Return (X, Y) of the center of cell containing provided text 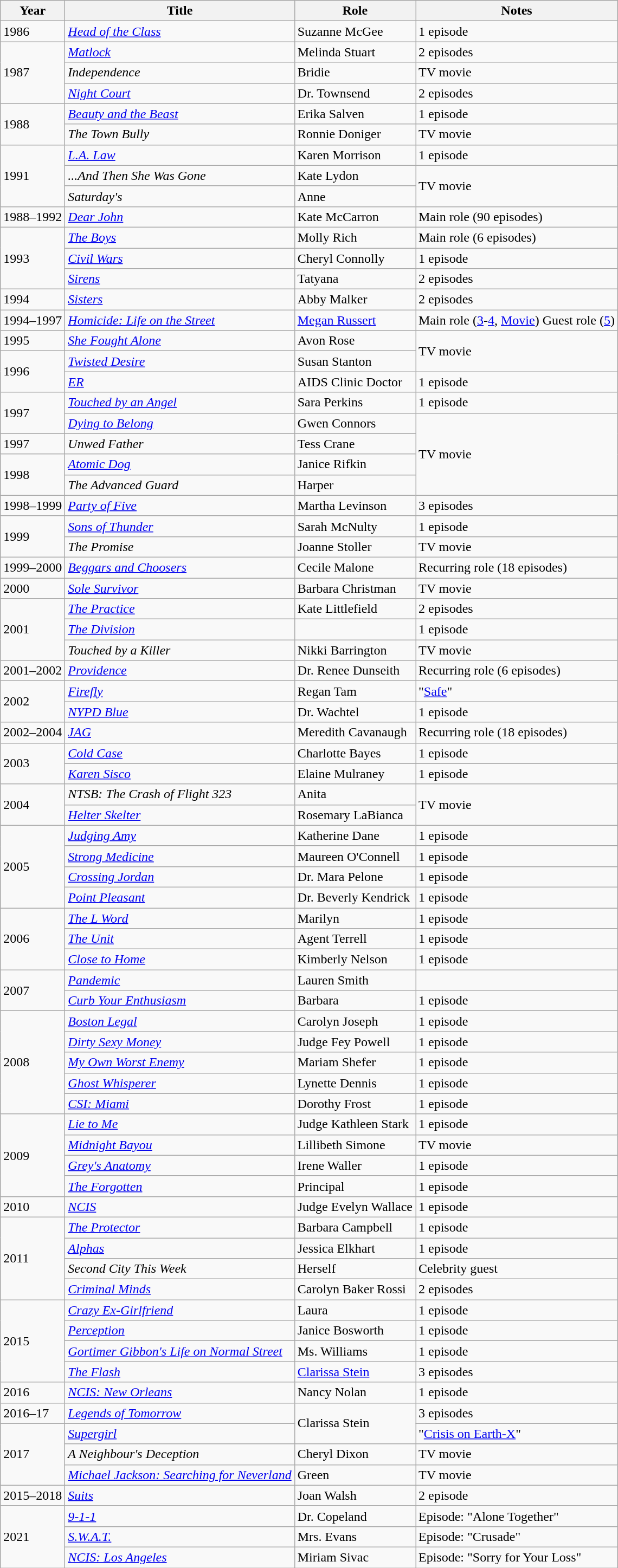
Sara Perkins (355, 403)
Megan Russert (355, 320)
Night Court (180, 93)
1994–1997 (33, 320)
Title (180, 11)
2017 (33, 1454)
Curb Your Enthusiasm (180, 1001)
2008 (33, 1062)
Dr. Copeland (355, 1516)
Party of Five (180, 506)
Martha Levinson (355, 506)
2016–17 (33, 1413)
Kate Lydon (355, 176)
2011 (33, 1258)
Sisters (180, 300)
Cheryl Dixon (355, 1454)
Lie to Me (180, 1124)
Cecile Malone (355, 567)
1993 (33, 258)
Barbara (355, 1001)
Miriam Sivac (355, 1557)
"Crisis on Earth-X" (516, 1434)
The Protector (180, 1227)
Abby Malker (355, 300)
Main role (3-4, Movie) Guest role (5) (516, 320)
2002–2004 (33, 733)
My Own Worst Enemy (180, 1062)
Episode: "Crusade" (516, 1537)
1995 (33, 341)
2015–2018 (33, 1495)
S.W.A.T. (180, 1537)
ER (180, 382)
L.A. Law (180, 155)
Role (355, 11)
Touched by a Killer (180, 650)
Carolyn Baker Rossi (355, 1290)
Saturday's (180, 196)
Anita (355, 794)
Matlock (180, 52)
Barbara Campbell (355, 1227)
NCIS: New Orleans (180, 1392)
Dr. Wachtel (355, 712)
Helter Skelter (180, 815)
Sirens (180, 279)
Strong Medicine (180, 856)
Legends of Tomorrow (180, 1413)
Bridie (355, 73)
NYPD Blue (180, 712)
Close to Home (180, 960)
Ronnie Doniger (355, 134)
9-1-1 (180, 1516)
Regan Tam (355, 691)
AIDS Clinic Doctor (355, 382)
Notes (516, 11)
1999–2000 (33, 567)
Herself (355, 1269)
Sarah McNulty (355, 526)
Grey's Anatomy (180, 1165)
Dear John (180, 217)
The Town Bully (180, 134)
CSI: Miami (180, 1104)
2001–2002 (33, 671)
1987 (33, 73)
2002 (33, 702)
Perception (180, 1331)
Mrs. Evans (355, 1537)
Boston Legal (180, 1021)
Lynette Dennis (355, 1083)
Nancy Nolan (355, 1392)
Michael Jackson: Searching for Neverland (180, 1475)
The Flash (180, 1372)
The Practice (180, 609)
Katherine Dane (355, 835)
The L Word (180, 918)
Independence (180, 73)
Kimberly Nelson (355, 960)
Marilyn (355, 918)
Joan Walsh (355, 1495)
2010 (33, 1207)
2007 (33, 990)
Cheryl Connolly (355, 258)
Janice Bosworth (355, 1331)
Sons of Thunder (180, 526)
Recurring role (6 episodes) (516, 671)
Rosemary LaBianca (355, 815)
Dr. Renee Dunseith (355, 671)
Judge Evelyn Wallace (355, 1207)
Harper (355, 485)
1998 (33, 475)
The Boys (180, 237)
Lauren Smith (355, 980)
Second City This Week (180, 1269)
Unwed Father (180, 444)
Touched by an Angel (180, 403)
Green (355, 1475)
Melinda Stuart (355, 52)
The Division (180, 630)
2015 (33, 1341)
Dorothy Frost (355, 1104)
The Forgotten (180, 1186)
Criminal Minds (180, 1290)
Main role (6 episodes) (516, 237)
Suzanne McGee (355, 31)
1991 (33, 176)
Karen Morrison (355, 155)
Agent Terrell (355, 939)
Charlotte Bayes (355, 753)
2 episode (516, 1495)
Maureen O'Connell (355, 856)
Mariam Shefer (355, 1062)
JAG (180, 733)
Elaine Mulraney (355, 774)
Barbara Christman (355, 588)
Kate McCarron (355, 217)
Year (33, 11)
Head of the Class (180, 31)
The Promise (180, 547)
Karen Sisco (180, 774)
Episode: "Alone Together" (516, 1516)
Episode: "Sorry for Your Loss" (516, 1557)
Lillibeth Simone (355, 1145)
2003 (33, 763)
2021 (33, 1537)
Pandemic (180, 980)
1996 (33, 372)
Carolyn Joseph (355, 1021)
Judge Fey Powell (355, 1042)
Point Pleasant (180, 897)
...And Then She Was Gone (180, 176)
Molly Rich (355, 237)
Dr. Beverly Kendrick (355, 897)
Homicide: Life on the Street (180, 320)
Suits (180, 1495)
2000 (33, 588)
Jessica Elkhart (355, 1248)
Atomic Dog (180, 464)
2006 (33, 939)
NTSB: The Crash of Flight 323 (180, 794)
Main role (90 episodes) (516, 217)
Judging Amy (180, 835)
Cold Case (180, 753)
Twisted Desire (180, 361)
Judge Kathleen Stark (355, 1124)
"Safe" (516, 691)
Principal (355, 1186)
Supergirl (180, 1434)
Irene Waller (355, 1165)
Nikki Barrington (355, 650)
Firefly (180, 691)
1988 (33, 124)
1999 (33, 536)
Ms. Williams (355, 1351)
A Neighbour's Deception (180, 1454)
She Fought Alone (180, 341)
Avon Rose (355, 341)
Civil Wars (180, 258)
Dying to Belong (180, 423)
1986 (33, 31)
2005 (33, 866)
Gwen Connors (355, 423)
Sole Survivor (180, 588)
2001 (33, 630)
Anne (355, 196)
The Unit (180, 939)
NCIS (180, 1207)
Tatyana (355, 279)
Beggars and Choosers (180, 567)
1994 (33, 300)
Laura (355, 1310)
Meredith Cavanaugh (355, 733)
Erika Salven (355, 114)
Joanne Stoller (355, 547)
Crazy Ex-Girlfriend (180, 1310)
Providence (180, 671)
Kate Littlefield (355, 609)
Dr. Townsend (355, 93)
1998–1999 (33, 506)
Dirty Sexy Money (180, 1042)
Tess Crane (355, 444)
Susan Stanton (355, 361)
Gortimer Gibbon's Life on Normal Street (180, 1351)
2004 (33, 805)
1988–1992 (33, 217)
Dr. Mara Pelone (355, 877)
The Advanced Guard (180, 485)
2016 (33, 1392)
Crossing Jordan (180, 877)
Ghost Whisperer (180, 1083)
2009 (33, 1155)
Beauty and the Beast (180, 114)
Midnight Bayou (180, 1145)
NCIS: Los Angeles (180, 1557)
Alphas (180, 1248)
Janice Rifkin (355, 464)
Celebrity guest (516, 1269)
